From the cell containing the given text, extract its center point as [X, Y] coordinate. 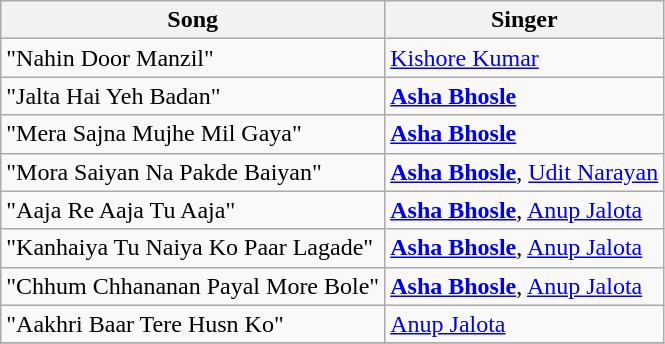
Song [193, 20]
"Aakhri Baar Tere Husn Ko" [193, 324]
"Mera Sajna Mujhe Mil Gaya" [193, 134]
"Mora Saiyan Na Pakde Baiyan" [193, 172]
"Chhum Chhananan Payal More Bole" [193, 286]
Asha Bhosle, Udit Narayan [524, 172]
"Jalta Hai Yeh Badan" [193, 96]
"Kanhaiya Tu Naiya Ko Paar Lagade" [193, 248]
"Nahin Door Manzil" [193, 58]
Anup Jalota [524, 324]
Singer [524, 20]
Kishore Kumar [524, 58]
"Aaja Re Aaja Tu Aaja" [193, 210]
